Search for the cell housing the specified text and yield its (X, Y) center coordinate. 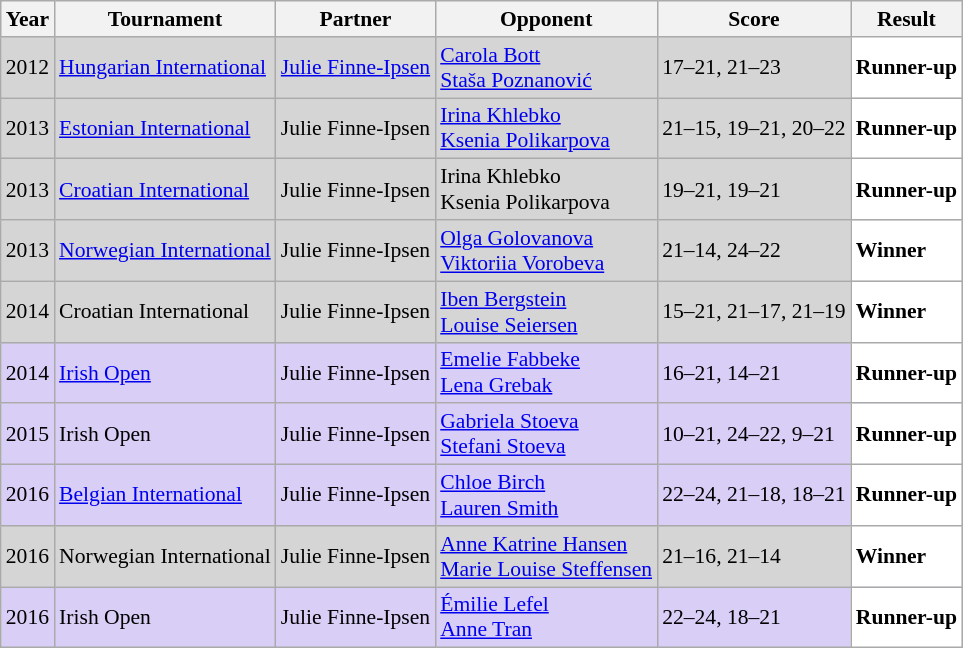
Emelie Fabbeke Lena Grebak (546, 372)
Score (754, 19)
Result (906, 19)
Chloe Birch Lauren Smith (546, 496)
10–21, 24–22, 9–21 (754, 434)
Year (28, 19)
Gabriela Stoeva Stefani Stoeva (546, 434)
Émilie Lefel Anne Tran (546, 618)
Opponent (546, 19)
2012 (28, 68)
Olga Golovanova Viktoriia Vorobeva (546, 250)
2015 (28, 434)
Belgian International (165, 496)
Iben Bergstein Louise Seiersen (546, 312)
Partner (356, 19)
21–16, 21–14 (754, 556)
Hungarian International (165, 68)
22–24, 21–18, 18–21 (754, 496)
21–14, 24–22 (754, 250)
Carola Bott Staša Poznanović (546, 68)
19–21, 19–21 (754, 190)
Tournament (165, 19)
22–24, 18–21 (754, 618)
17–21, 21–23 (754, 68)
16–21, 14–21 (754, 372)
Estonian International (165, 128)
Anne Katrine Hansen Marie Louise Steffensen (546, 556)
21–15, 19–21, 20–22 (754, 128)
15–21, 21–17, 21–19 (754, 312)
